Scan for the cell matching the given text and deliver its (X, Y) coordinate at center. 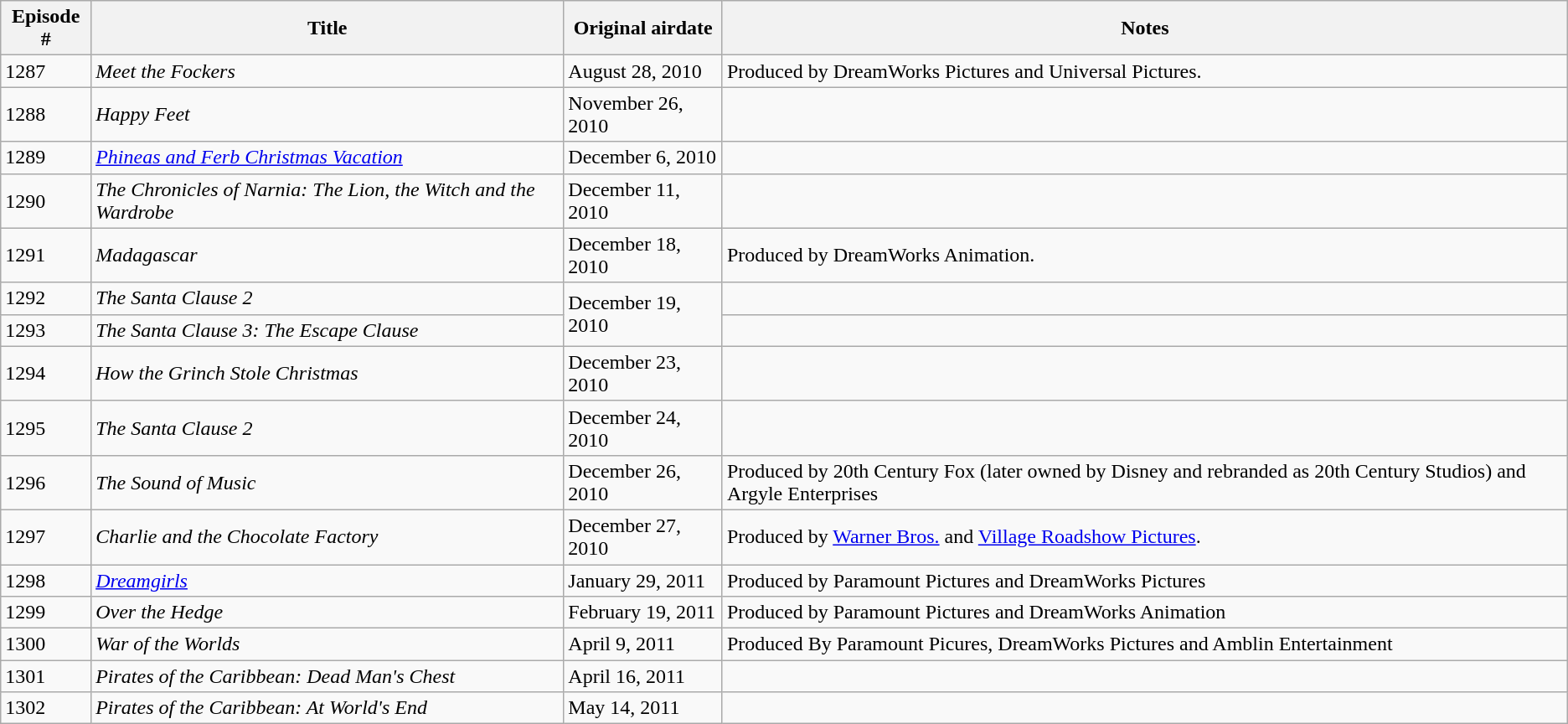
1296 (46, 483)
February 19, 2011 (643, 613)
1294 (46, 374)
1290 (46, 201)
Produced by Paramount Pictures and DreamWorks Pictures (1144, 581)
Over the Hedge (328, 613)
Phineas and Ferb Christmas Vacation (328, 158)
December 27, 2010 (643, 536)
1288 (46, 114)
1301 (46, 676)
1292 (46, 298)
1298 (46, 581)
How the Grinch Stole Christmas (328, 374)
1293 (46, 330)
December 26, 2010 (643, 483)
Pirates of the Caribbean: Dead Man's Chest (328, 676)
Episode # (46, 28)
1299 (46, 613)
Meet the Fockers (328, 71)
December 19, 2010 (643, 314)
The Sound of Music (328, 483)
The Chronicles of Narnia: The Lion, the Witch and the Wardrobe (328, 201)
1300 (46, 644)
December 23, 2010 (643, 374)
December 6, 2010 (643, 158)
May 14, 2011 (643, 708)
War of the Worlds (328, 644)
January 29, 2011 (643, 581)
Produced by DreamWorks Animation. (1144, 255)
1287 (46, 71)
Produced by Paramount Pictures and DreamWorks Animation (1144, 613)
Madagascar (328, 255)
Produced by 20th Century Fox (later owned by Disney and rebranded as 20th Century Studios) and Argyle Enterprises (1144, 483)
Dreamgirls (328, 581)
Notes (1144, 28)
1289 (46, 158)
December 18, 2010 (643, 255)
August 28, 2010 (643, 71)
The Santa Clause 3: The Escape Clause (328, 330)
Produced by DreamWorks Pictures and Universal Pictures. (1144, 71)
Produced by Warner Bros. and Village Roadshow Pictures. (1144, 536)
Title (328, 28)
Charlie and the Chocolate Factory (328, 536)
Original airdate (643, 28)
December 24, 2010 (643, 427)
Happy Feet (328, 114)
Pirates of the Caribbean: At World's End (328, 708)
December 11, 2010 (643, 201)
April 16, 2011 (643, 676)
Produced By Paramount Picures, DreamWorks Pictures and Amblin Entertainment (1144, 644)
1295 (46, 427)
1297 (46, 536)
1302 (46, 708)
November 26, 2010 (643, 114)
1291 (46, 255)
April 9, 2011 (643, 644)
